Pinpoint the cell where the given text exists, returning its (x, y) midpoint coordinate. 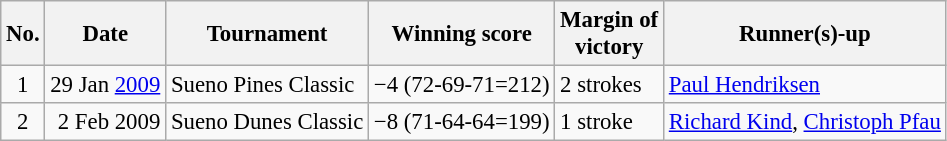
No. (23, 34)
Sueno Pines Classic (268, 85)
1 (23, 85)
2 strokes (610, 85)
−8 (71-64-64=199) (462, 122)
Margin ofvictory (610, 34)
Sueno Dunes Classic (268, 122)
−4 (72-69-71=212) (462, 85)
1 stroke (610, 122)
Date (106, 34)
Winning score (462, 34)
2 (23, 122)
Paul Hendriksen (804, 85)
29 Jan 2009 (106, 85)
Runner(s)-up (804, 34)
2 Feb 2009 (106, 122)
Richard Kind, Christoph Pfau (804, 122)
Tournament (268, 34)
